Return [x, y] of the center of cell containing provided text 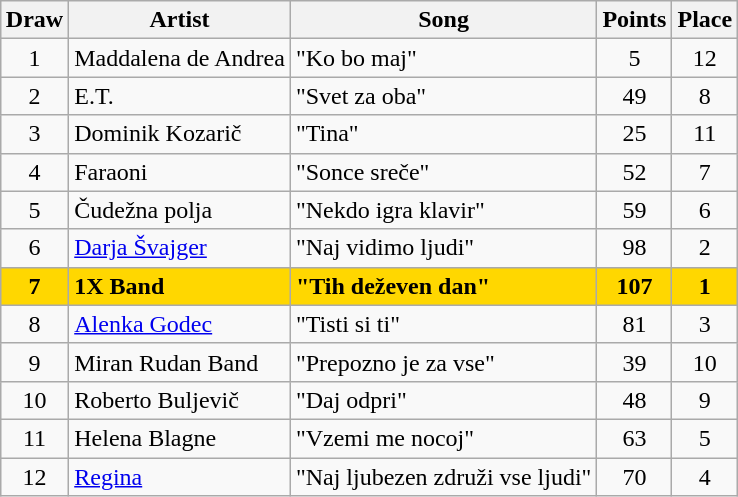
"Daj odpri" [444, 400]
Čudežna polja [180, 210]
Artist [180, 20]
63 [634, 438]
"Tih deževen dan" [444, 286]
Faraoni [180, 172]
Place [705, 20]
39 [634, 362]
"Nekdo igra klavir" [444, 210]
25 [634, 134]
"Vzemi me nocoj" [444, 438]
Darja Švajger [180, 248]
Points [634, 20]
Song [444, 20]
"Svet za oba" [444, 96]
Helena Blagne [180, 438]
Alenka Godec [180, 324]
70 [634, 477]
52 [634, 172]
Miran Rudan Band [180, 362]
"Naj ljubezen združi vse ljudi" [444, 477]
"Sonce sreče" [444, 172]
81 [634, 324]
Maddalena de Andrea [180, 58]
49 [634, 96]
Draw [34, 20]
Regina [180, 477]
Roberto Buljevič [180, 400]
98 [634, 248]
Dominik Kozarič [180, 134]
"Tisti si ti" [444, 324]
48 [634, 400]
"Ko bo maj" [444, 58]
59 [634, 210]
E.T. [180, 96]
107 [634, 286]
1X Band [180, 286]
"Prepozno je za vse" [444, 362]
"Naj vidimo ljudi" [444, 248]
"Tina" [444, 134]
